Determine the (X, Y) coordinate at the center of the cell enclosing the given text.  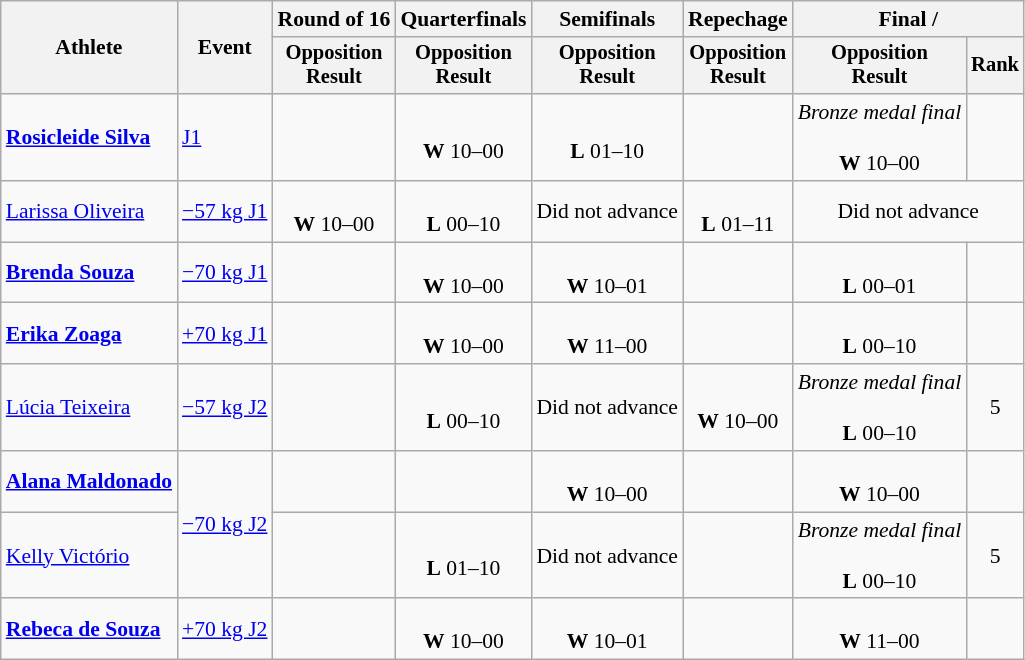
Brenda Souza (89, 272)
L 01–11 (738, 212)
Round of 16 (334, 19)
Erika Zoaga (89, 334)
Event (224, 48)
−70 kg J2 (224, 525)
Quarterfinals (463, 19)
Rebeca de Souza (89, 630)
Bronze medal finalW 10–00 (880, 138)
Larissa Oliveira (89, 212)
−57 kg J2 (224, 408)
Final / (908, 19)
+70 kg J1 (224, 334)
Alana Maldonado (89, 482)
−57 kg J1 (224, 212)
+70 kg J2 (224, 630)
Kelly Victório (89, 556)
L 00–01 (880, 272)
Semifinals (607, 19)
−70 kg J1 (224, 272)
Repechage (738, 19)
Athlete (89, 48)
J1 (224, 138)
Rosicleide Silva (89, 138)
Rank (995, 66)
Lúcia Teixeira (89, 408)
